Pinpoint the cell where the given text exists, returning its (X, Y) midpoint coordinate. 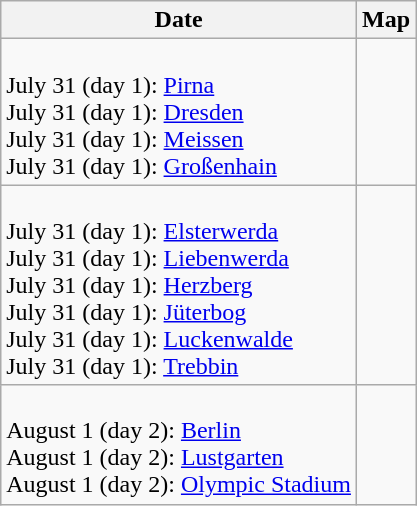
August 1 (day 2): Berlin August 1 (day 2): Lustgarten August 1 (day 2): Olympic Stadium (179, 444)
July 31 (day 1): Pirna July 31 (day 1): Dresden July 31 (day 1): Meissen July 31 (day 1): Großenhain (179, 112)
Date (179, 20)
Map (386, 20)
